Identify which cell holds the provided text, then report its (X, Y) central coordinate. 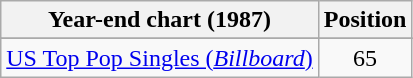
US Top Pop Singles (Billboard) (160, 58)
65 (365, 58)
Year-end chart (1987) (160, 20)
Position (365, 20)
